Locate the cell with the specified text and output its [X, Y] center coordinate. 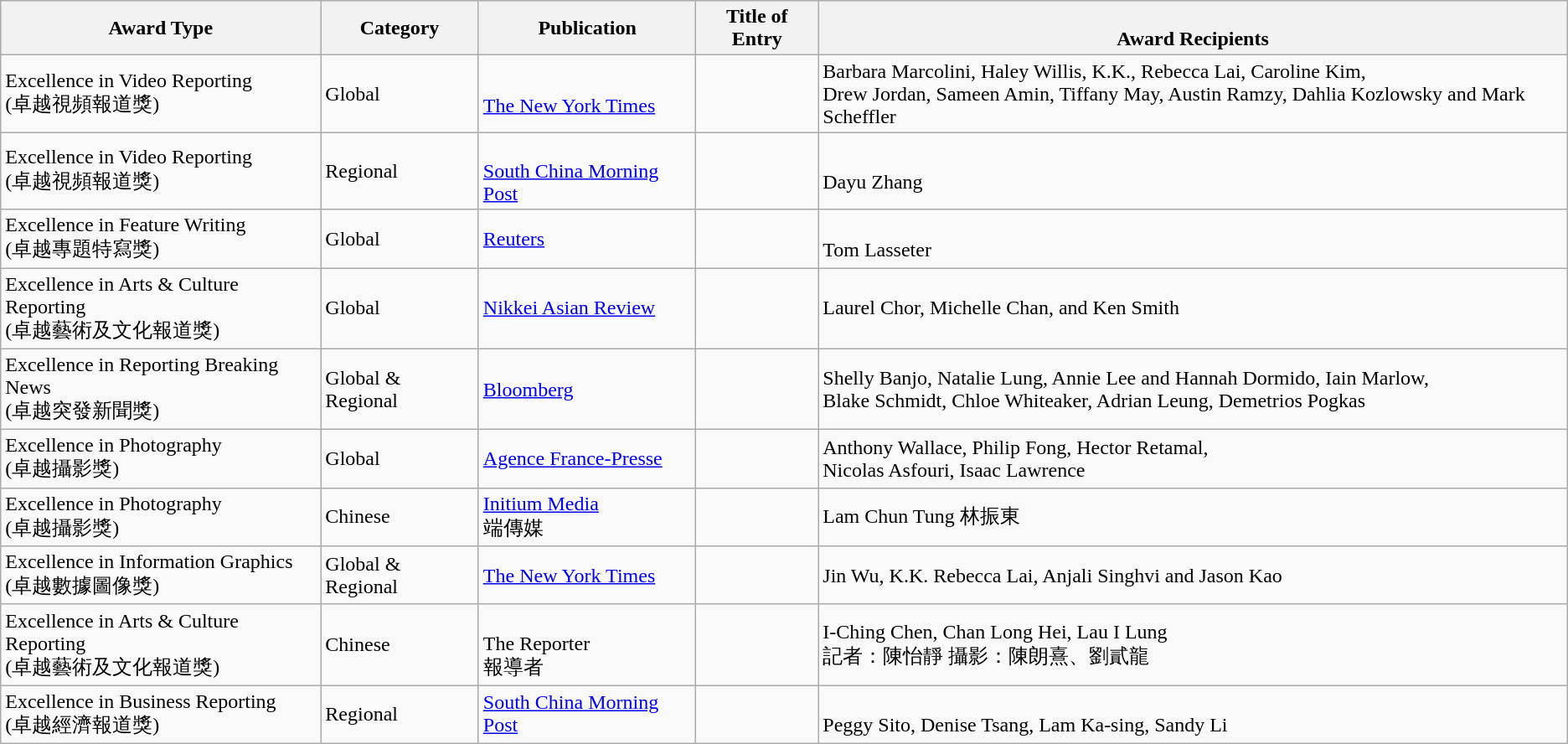
Excellence in Reporting Breaking News(卓越突發新聞獎) [161, 389]
Anthony Wallace, Philip Fong, Hector Retamal,Nicolas Asfouri, Isaac Lawrence [1193, 459]
Shelly Banjo, Natalie Lung, Annie Lee and Hannah Dormido, Iain Marlow,Blake Schmidt, Chloe Whiteaker, Adrian Leung, Demetrios Pogkas [1193, 389]
Excellence in Feature Writing(卓越專題特寫獎) [161, 239]
Award Recipients [1193, 28]
Excellence in Information Graphics(卓越數據圖像獎) [161, 576]
Lam Chun Tung 林振東 [1193, 517]
Excellence in Business Reporting(卓越經濟報道獎) [161, 715]
The Reporter報導者 [587, 645]
Publication [587, 28]
Category [400, 28]
Agence France-Presse [587, 459]
Reuters [587, 239]
Award Type [161, 28]
Peggy Sito, Denise Tsang, Lam Ka-sing, Sandy Li [1193, 715]
I-Ching Chen, Chan Long Hei, Lau I Lung記者：陳怡靜 攝影：陳朗熹、劉貳龍 [1193, 645]
Dayu Zhang [1193, 171]
Laurel Chor, Michelle Chan, and Ken Smith [1193, 308]
Title of Entry [757, 28]
Bloomberg [587, 389]
Initium Media端傳媒 [587, 517]
Tom Lasseter [1193, 239]
Jin Wu, K.K. Rebecca Lai, Anjali Singhvi and Jason Kao [1193, 576]
Nikkei Asian Review [587, 308]
